From the cell containing the given text, extract its center point as (X, Y) coordinate. 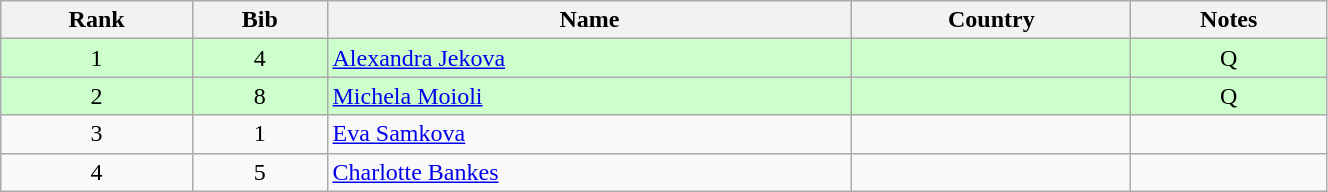
Eva Samkova (590, 134)
3 (97, 134)
Charlotte Bankes (590, 172)
5 (260, 172)
8 (260, 96)
Michela Moioli (590, 96)
2 (97, 96)
Rank (97, 20)
Name (590, 20)
Notes (1228, 20)
Bib (260, 20)
Alexandra Jekova (590, 58)
Country (992, 20)
